Search for the cell housing the specified text and yield its [X, Y] center coordinate. 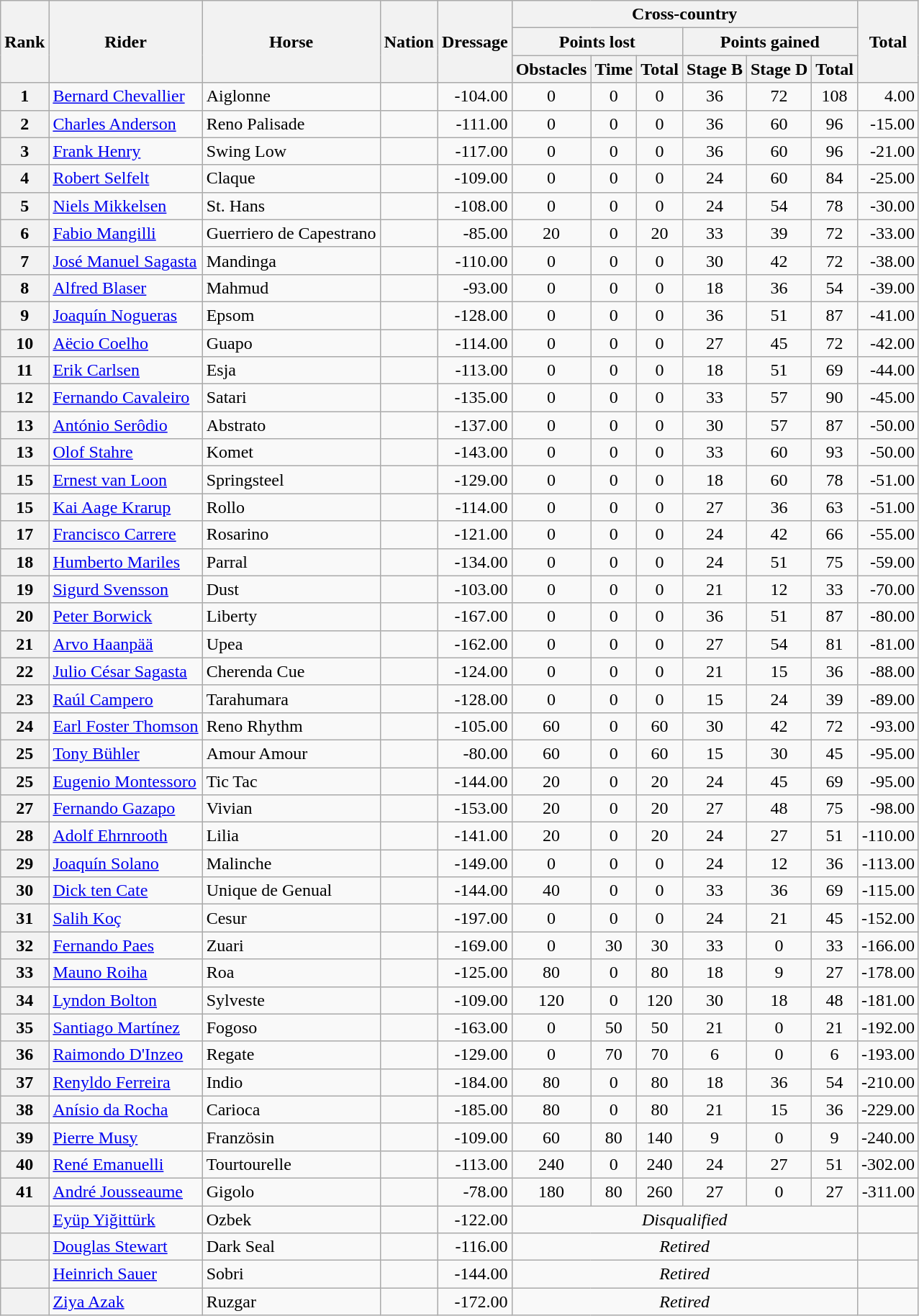
Aëcio Coelho [125, 343]
Satari [291, 398]
34 [24, 1000]
Heinrich Sauer [125, 1274]
Disqualified [684, 1220]
-178.00 [888, 973]
180 [551, 1192]
Niels Mikkelsen [125, 206]
Ruzgar [291, 1302]
Fabio Mangilli [125, 233]
Sigurd Svensson [125, 589]
Zuari [291, 945]
Raimondo D'Inzeo [125, 1055]
Gigolo [291, 1192]
Springsteel [291, 480]
2 [24, 124]
Obstacles [551, 69]
-181.00 [888, 1000]
Swing Low [291, 151]
-152.00 [888, 918]
Stage D [779, 69]
22 [24, 671]
17 [24, 535]
José Manuel Sagasta [125, 260]
37 [24, 1082]
Rollo [291, 507]
Rosarino [291, 535]
-124.00 [475, 671]
Parral [291, 562]
5 [24, 206]
-229.00 [888, 1109]
-166.00 [888, 945]
-59.00 [888, 562]
-15.00 [888, 124]
90 [835, 398]
Mahmud [291, 288]
-108.00 [475, 206]
Lilia [291, 836]
Fernando Paes [125, 945]
31 [24, 918]
Fernando Gazapo [125, 809]
Epsom [291, 315]
-21.00 [888, 151]
Cesur [291, 918]
Guerriero de Capestrano [291, 233]
Lyndon Bolton [125, 1000]
Robert Selfelt [125, 178]
Unique de Genual [291, 891]
Indio [291, 1082]
Humberto Mariles [125, 562]
-30.00 [888, 206]
Frank Henry [125, 151]
19 [24, 589]
Ozbek [291, 1220]
Tic Tac [291, 781]
-98.00 [888, 809]
-81.00 [888, 644]
-192.00 [888, 1027]
7 [24, 260]
Salih Koç [125, 918]
-184.00 [475, 1082]
René Emanuelli [125, 1164]
-134.00 [475, 562]
Mauno Roiha [125, 973]
4 [24, 178]
10 [24, 343]
Reno Palisade [291, 124]
Nation [409, 42]
-55.00 [888, 535]
Guapo [291, 343]
-141.00 [475, 836]
-122.00 [475, 1220]
St. Hans [291, 206]
4.00 [888, 96]
-88.00 [888, 671]
Fernando Cavaleiro [125, 398]
Peter Borwick [125, 617]
-115.00 [888, 891]
3 [24, 151]
Ziya Azak [125, 1302]
Vivian [291, 809]
Amour Amour [291, 753]
-197.00 [475, 918]
-39.00 [888, 288]
35 [24, 1027]
Julio César Sagasta [125, 671]
Komet [291, 453]
Kai Aage Krarup [125, 507]
Reno Rhythm [291, 726]
-41.00 [888, 315]
Abstrato [291, 425]
-311.00 [888, 1192]
Carioca [291, 1109]
Points lost [597, 42]
Liberty [291, 617]
-172.00 [475, 1302]
23 [24, 699]
-153.00 [475, 809]
-302.00 [888, 1164]
Eyüp Yiğittürk [125, 1220]
Francisco Carrere [125, 535]
-38.00 [888, 260]
38 [24, 1109]
Joaquín Solano [125, 863]
Rider [125, 42]
António Serôdio [125, 425]
-169.00 [475, 945]
Alfred Blaser [125, 288]
1 [24, 96]
108 [835, 96]
Esja [291, 371]
Pierre Musy [125, 1137]
Sylveste [291, 1000]
Time [614, 69]
28 [24, 836]
Adolf Ehrnrooth [125, 836]
Cherenda Cue [291, 671]
84 [835, 178]
-111.00 [475, 124]
Rank [24, 42]
260 [660, 1192]
-89.00 [888, 699]
-70.00 [888, 589]
Tourtourelle [291, 1164]
Joaquín Nogueras [125, 315]
Raúl Campero [125, 699]
Olof Stahre [125, 453]
-25.00 [888, 178]
Regate [291, 1055]
-104.00 [475, 96]
140 [660, 1137]
Dick ten Cate [125, 891]
Französin [291, 1137]
André Jousseaume [125, 1192]
Upea [291, 644]
Anísio da Rocha [125, 1109]
66 [835, 535]
-45.00 [888, 398]
Ernest van Loon [125, 480]
-78.00 [475, 1192]
Stage B [714, 69]
Malinche [291, 863]
63 [835, 507]
Tony Bühler [125, 753]
-85.00 [475, 233]
-33.00 [888, 233]
Erik Carlsen [125, 371]
Santiago Martínez [125, 1027]
Roa [291, 973]
Charles Anderson [125, 124]
-42.00 [888, 343]
-121.00 [475, 535]
Dark Seal [291, 1247]
Sobri [291, 1274]
Tarahumara [291, 699]
-210.00 [888, 1082]
-117.00 [475, 151]
93 [835, 453]
-116.00 [475, 1247]
32 [24, 945]
29 [24, 863]
81 [835, 644]
Horse [291, 42]
Renyldo Ferreira [125, 1082]
Dust [291, 589]
Bernard Chevallier [125, 96]
-185.00 [475, 1109]
Claque [291, 178]
41 [24, 1192]
-167.00 [475, 617]
Mandinga [291, 260]
-105.00 [475, 726]
-125.00 [475, 973]
-240.00 [888, 1137]
Cross-country [684, 14]
-44.00 [888, 371]
Aiglonne [291, 96]
-193.00 [888, 1055]
Points gained [770, 42]
-149.00 [475, 863]
Earl Foster Thomson [125, 726]
11 [24, 371]
-162.00 [475, 644]
Fogoso [291, 1027]
-103.00 [475, 589]
Arvo Haanpää [125, 644]
-137.00 [475, 425]
8 [24, 288]
Eugenio Montessoro [125, 781]
Douglas Stewart [125, 1247]
Dressage [475, 42]
-135.00 [475, 398]
-143.00 [475, 453]
-163.00 [475, 1027]
